Output the (X, Y) coordinate of the center of the cell containing the given text.  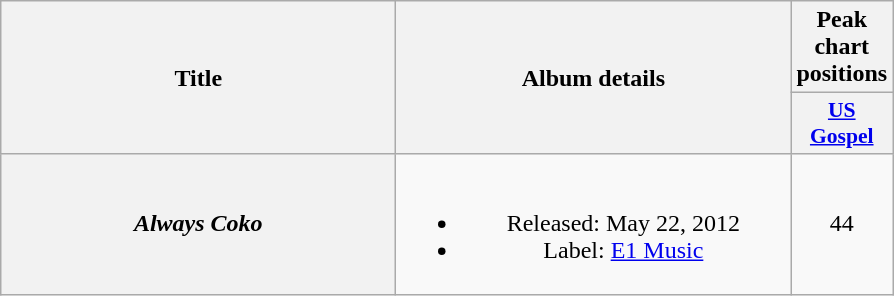
Peak chart positions (842, 47)
USGospel (842, 124)
44 (842, 224)
Album details (594, 78)
Released: May 22, 2012Label: E1 Music (594, 224)
Always Coko (198, 224)
Title (198, 78)
